Scan for the cell matching the given text and deliver its [X, Y] coordinate at center. 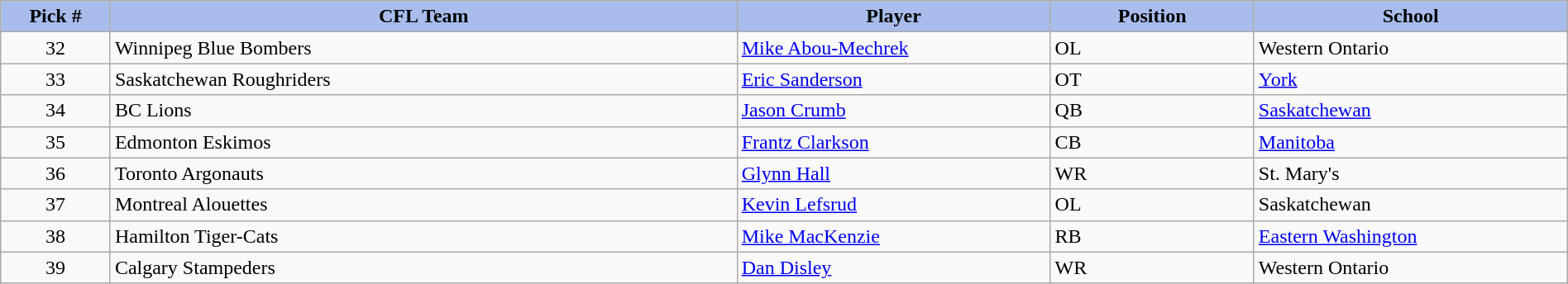
Jason Crumb [893, 111]
Mike Abou-Mechrek [893, 48]
CB [1152, 142]
Position [1152, 17]
York [1411, 79]
32 [56, 48]
QB [1152, 111]
36 [56, 173]
Eastern Washington [1411, 236]
Montreal Alouettes [423, 205]
35 [56, 142]
Manitoba [1411, 142]
34 [56, 111]
Kevin Lefsrud [893, 205]
37 [56, 205]
Dan Disley [893, 267]
Hamilton Tiger-Cats [423, 236]
School [1411, 17]
BC Lions [423, 111]
Edmonton Eskimos [423, 142]
Calgary Stampeders [423, 267]
Frantz Clarkson [893, 142]
Player [893, 17]
Pick # [56, 17]
Toronto Argonauts [423, 173]
RB [1152, 236]
Eric Sanderson [893, 79]
Mike MacKenzie [893, 236]
Winnipeg Blue Bombers [423, 48]
38 [56, 236]
33 [56, 79]
CFL Team [423, 17]
39 [56, 267]
St. Mary's [1411, 173]
OT [1152, 79]
Saskatchewan Roughriders [423, 79]
Glynn Hall [893, 173]
